Identify which cell holds the provided text, then report its (x, y) central coordinate. 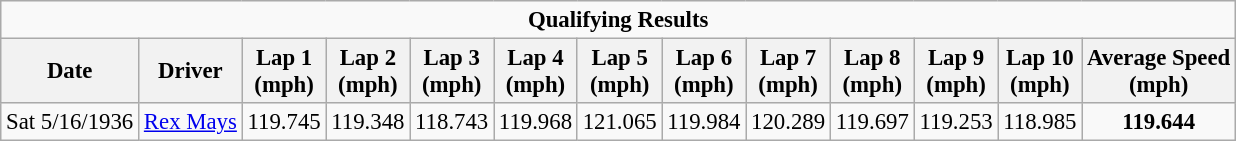
Lap 1(mph) (284, 72)
Lap 4(mph) (536, 72)
119.644 (1159, 122)
Sat 5/16/1936 (70, 122)
119.253 (956, 122)
Lap 3(mph) (452, 72)
Lap 8(mph) (872, 72)
119.984 (704, 122)
Lap 2(mph) (368, 72)
Lap 7(mph) (788, 72)
Lap 6(mph) (704, 72)
121.065 (620, 122)
119.968 (536, 122)
119.745 (284, 122)
Lap 10(mph) (1040, 72)
119.348 (368, 122)
Date (70, 72)
Qualifying Results (618, 20)
Average Speed(mph) (1159, 72)
Driver (191, 72)
118.985 (1040, 122)
Lap 9(mph) (956, 72)
Lap 5(mph) (620, 72)
120.289 (788, 122)
119.697 (872, 122)
Rex Mays (191, 122)
118.743 (452, 122)
